Find where the given text appears and provide that cell's center as (X, Y) coordinate. 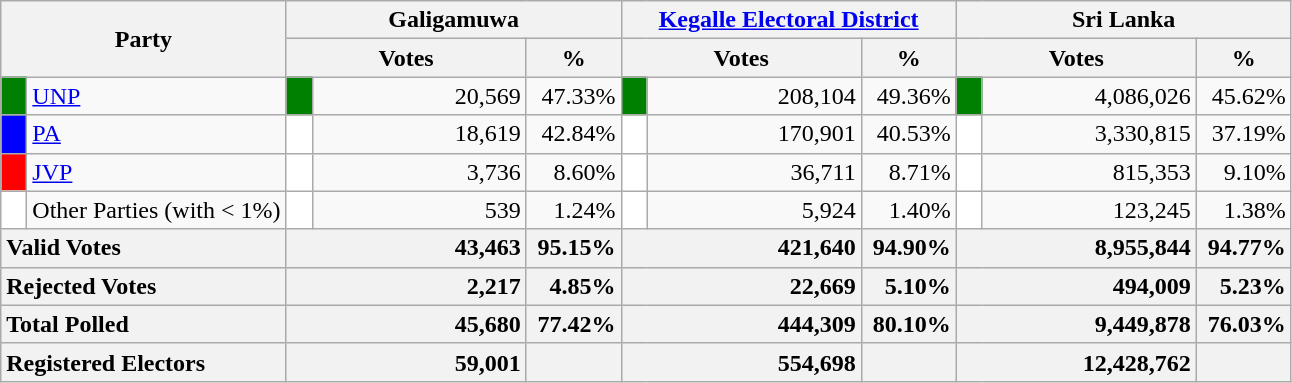
4,086,026 (1089, 96)
554,698 (741, 362)
3,330,815 (1089, 134)
94.90% (908, 248)
Sri Lanka (1124, 20)
8.60% (574, 172)
8.71% (908, 172)
5,924 (754, 210)
1.38% (1244, 210)
37.19% (1244, 134)
22,669 (741, 286)
2,217 (406, 286)
45,680 (406, 324)
20,569 (419, 96)
3,736 (419, 172)
80.10% (908, 324)
12,428,762 (1076, 362)
123,245 (1089, 210)
43,463 (406, 248)
5.23% (1244, 286)
36,711 (754, 172)
8,955,844 (1076, 248)
1.40% (908, 210)
494,009 (1076, 286)
Party (144, 39)
Other Parties (with < 1%) (156, 210)
9,449,878 (1076, 324)
59,001 (406, 362)
Total Polled (144, 324)
1.24% (574, 210)
Kegalle Electoral District (788, 20)
815,353 (1089, 172)
95.15% (574, 248)
94.77% (1244, 248)
UNP (156, 96)
Valid Votes (144, 248)
208,104 (754, 96)
42.84% (574, 134)
47.33% (574, 96)
77.42% (574, 324)
Rejected Votes (144, 286)
49.36% (908, 96)
18,619 (419, 134)
4.85% (574, 286)
5.10% (908, 286)
170,901 (754, 134)
76.03% (1244, 324)
PA (156, 134)
JVP (156, 172)
9.10% (1244, 172)
Galigamuwa (454, 20)
421,640 (741, 248)
539 (419, 210)
444,309 (741, 324)
Registered Electors (144, 362)
40.53% (908, 134)
45.62% (1244, 96)
